Scan for the cell matching the given text and deliver its [X, Y] coordinate at center. 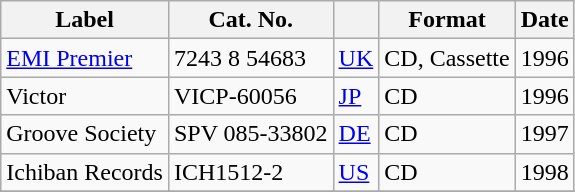
VICP-60056 [250, 96]
Groove Society [85, 134]
Label [85, 20]
Victor [85, 96]
UK [356, 58]
Ichiban Records [85, 172]
CD, Cassette [447, 58]
1997 [544, 134]
DE [356, 134]
Date [544, 20]
US [356, 172]
1998 [544, 172]
ICH1512-2 [250, 172]
Cat. No. [250, 20]
SPV 085-33802 [250, 134]
Format [447, 20]
JP [356, 96]
EMI Premier [85, 58]
7243 8 54683 [250, 58]
